From the cell containing the given text, extract its center point as (x, y) coordinate. 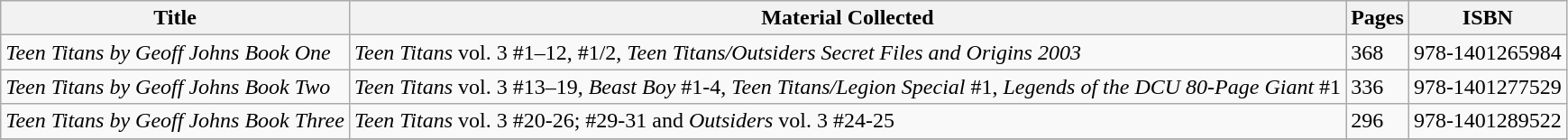
978-1401289522 (1488, 121)
Teen Titans vol. 3 #13–19, Beast Boy #1-4, Teen Titans/Legion Special #1, Legends of the DCU 80-Page Giant #1 (848, 87)
Material Collected (848, 18)
368 (1378, 52)
Teen Titans by Geoff Johns Book Two (175, 87)
978-1401265984 (1488, 52)
Teen Titans by Geoff Johns Book Three (175, 121)
Teen Titans vol. 3 #20-26; #29-31 and Outsiders vol. 3 #24-25 (848, 121)
Pages (1378, 18)
Title (175, 18)
Teen Titans vol. 3 #1–12, #1/2, Teen Titans/Outsiders Secret Files and Origins 2003 (848, 52)
978-1401277529 (1488, 87)
Teen Titans by Geoff Johns Book One (175, 52)
336 (1378, 87)
ISBN (1488, 18)
296 (1378, 121)
